Locate the cell with the specified text and output its [x, y] center coordinate. 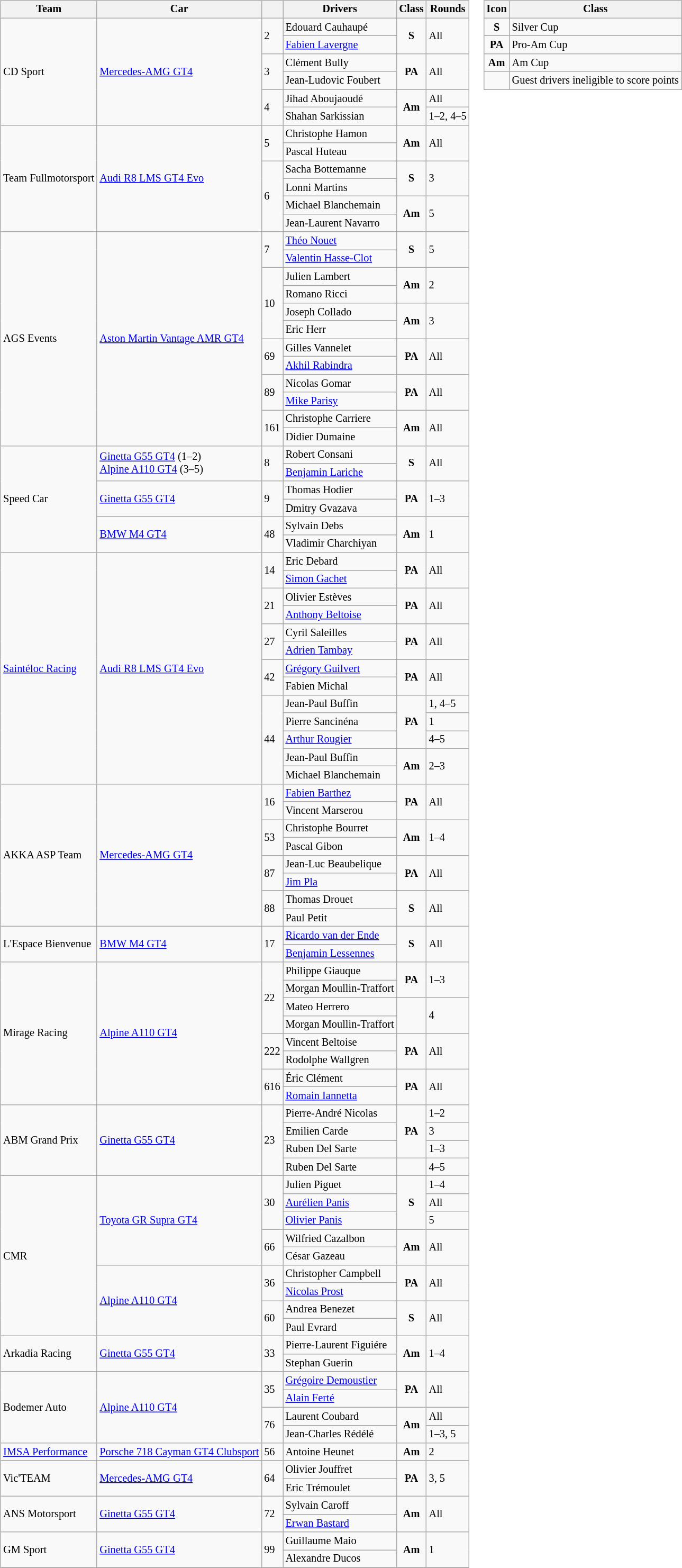
Alexandre Ducos [340, 1559]
89 [272, 392]
Adrien Tambay [340, 650]
Grégory Guilvert [340, 668]
Aston Martin Vantage AMR GT4 [179, 339]
2–3 [448, 766]
Pascal Huteau [340, 152]
ANS Motorsport [49, 1515]
42 [272, 677]
66 [272, 1247]
Fabien Barthez [340, 793]
Éric Clément [340, 1078]
Vladimir Charchiyan [340, 543]
Ricardo van der Ende [340, 936]
Jean-Luc Beaubelique [340, 864]
Arkadia Racing [49, 1354]
87 [272, 873]
88 [272, 908]
Arthur Rougier [340, 740]
Speed Car [49, 499]
21 [272, 605]
Thomas Drouet [340, 900]
Guest drivers ineligible to score points [596, 80]
Fabien Lavergne [340, 45]
44 [272, 739]
Ginetta G55 GT4 (1–2)Alpine A110 GT4 (3–5) [179, 464]
Bodemer Auto [49, 1408]
Antoine Heunet [340, 1452]
17 [272, 944]
Akhil Rabindra [340, 366]
Grégoire Demoustier [340, 1381]
Toyota GR Supra GT4 [179, 1220]
99 [272, 1549]
Wilfried Cazalbon [340, 1238]
Romano Ricci [340, 294]
GM Sport [49, 1549]
Simon Gachet [340, 579]
Valentin Hasse-Clot [340, 259]
1–3, 5 [448, 1434]
Joseph Collado [340, 312]
9 [272, 499]
Gilles Vannelet [340, 348]
27 [272, 641]
56 [272, 1452]
CD Sport [49, 71]
616 [272, 1087]
Julien Lambert [340, 276]
AKKA ASP Team [49, 855]
53 [272, 837]
Eric Debard [340, 561]
Eric Herr [340, 330]
Stephan Guerin [340, 1363]
Anthony Beltoise [340, 615]
3, 5 [448, 1479]
Pierre-Laurent Figuiére [340, 1345]
Icon [497, 10]
48 [272, 534]
Car [179, 10]
36 [272, 1283]
Rounds [448, 10]
Olivier Jouffret [340, 1470]
Silver Cup [596, 27]
Christophe Carriere [340, 419]
222 [272, 1051]
Christophe Bourret [340, 829]
Sylvain Debs [340, 526]
161 [272, 428]
Clément Bully [340, 63]
Rodolphe Wallgren [340, 1060]
Benjamin Lessennes [340, 953]
Alain Ferté [340, 1399]
Christopher Campbell [340, 1274]
Porsche 718 Cayman GT4 Clubsport [179, 1452]
22 [272, 998]
23 [272, 1140]
César Gazeau [340, 1256]
Erwan Bastard [340, 1523]
Robert Consani [340, 455]
Thomas Hodier [340, 490]
35 [272, 1390]
Paul Evrard [340, 1327]
IMSA Performance [49, 1452]
Jim Pla [340, 882]
L'Espace Bienvenue [49, 944]
Sacha Bottemanne [340, 170]
Nicolas Prost [340, 1292]
Jean-Charles Rédélé [340, 1434]
Pro-Am Cup [596, 45]
Drivers [340, 10]
69 [272, 357]
76 [272, 1425]
Saintéloc Racing [49, 668]
Mateo Herrero [340, 1007]
Benjamin Lariche [340, 473]
Pierre-André Nicolas [340, 1113]
CMR [49, 1256]
30 [272, 1202]
Nicolas Gomar [340, 383]
Am Cup [596, 63]
Théo Nouet [340, 241]
Cyril Saleilles [340, 633]
Mike Parisy [340, 401]
1, 4–5 [448, 704]
Shahan Sarkissian [340, 116]
AGS Events [49, 339]
Laurent Coubard [340, 1416]
Dmitry Gvazava [340, 508]
Christophe Hamon [340, 134]
Sylvain Caroff [340, 1506]
8 [272, 464]
Paul Petit [340, 918]
Didier Dumaine [340, 437]
60 [272, 1319]
1–2 [448, 1113]
Fabien Michal [340, 686]
14 [272, 570]
Olivier Estèves [340, 597]
Olivier Panis [340, 1220]
ABM Grand Prix [49, 1140]
Team Fullmotorsport [49, 178]
Vincent Marserou [340, 811]
Romain Iannetta [340, 1096]
Eric Trémoulet [340, 1488]
Pierre Sancinéna [340, 722]
33 [272, 1354]
Julien Piguet [340, 1185]
Edouard Cauhaupé [340, 27]
7 [272, 250]
Guillaume Maio [340, 1541]
Pascal Gibon [340, 846]
Philippe Giauque [340, 971]
10 [272, 303]
Vincent Beltoise [340, 1043]
Mirage Racing [49, 1033]
Team [49, 10]
Lonni Martins [340, 187]
Jihad Aboujaoudé [340, 98]
Jean-Laurent Navarro [340, 223]
Emilien Carde [340, 1131]
16 [272, 802]
Andrea Benezet [340, 1310]
1–2, 4–5 [448, 116]
6 [272, 197]
72 [272, 1515]
64 [272, 1479]
Aurélien Panis [340, 1203]
Vic'TEAM [49, 1479]
Jean-Ludovic Foubert [340, 80]
